Locate the cell with the specified text and output its [x, y] center coordinate. 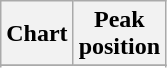
Chart [37, 34]
Peakposition [119, 34]
